Locate the cell with the specified text and output its (x, y) center coordinate. 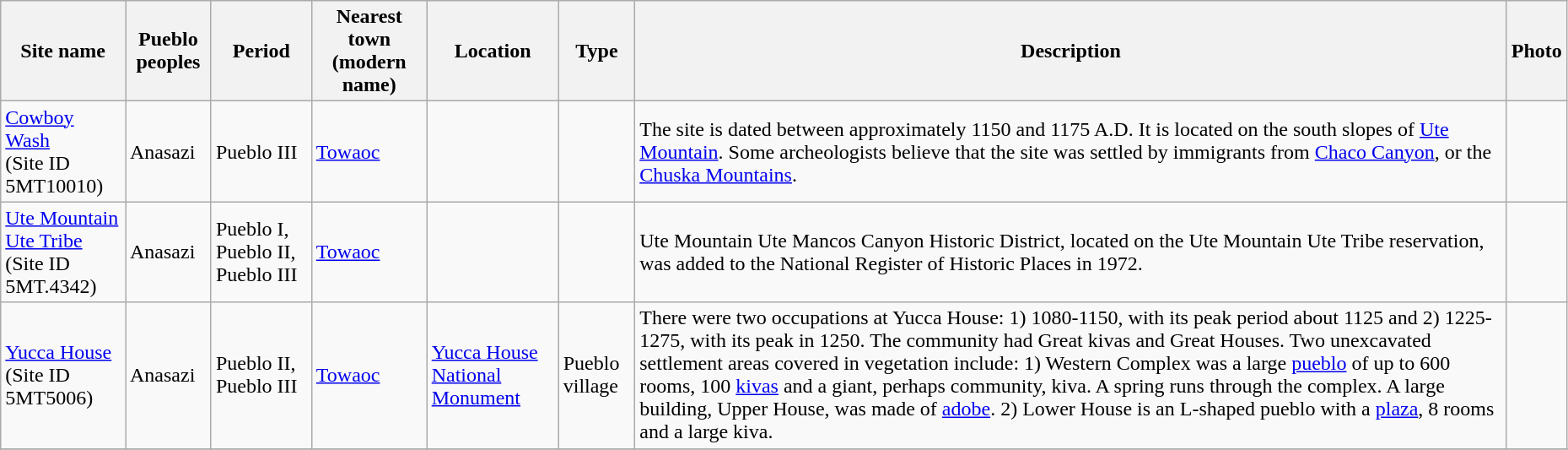
Cowboy Wash(Site ID 5MT10010) (63, 152)
Description (1071, 51)
Ute Mountain Ute Tribe(Site ID 5MT.4342) (63, 252)
Type (597, 51)
Nearest town (modern name) (369, 51)
Pueblo II, Pueblo III (261, 375)
Photo (1537, 51)
Pueblo I, Pueblo II, Pueblo III (261, 252)
Pueblo peoples (168, 51)
Pueblo III (261, 152)
Yucca House National Monument (493, 375)
Yucca House(Site ID 5MT5006) (63, 375)
Period (261, 51)
Site name (63, 51)
Location (493, 51)
Pueblo village (597, 375)
